Find where the given text appears and provide that cell's center as [x, y] coordinate. 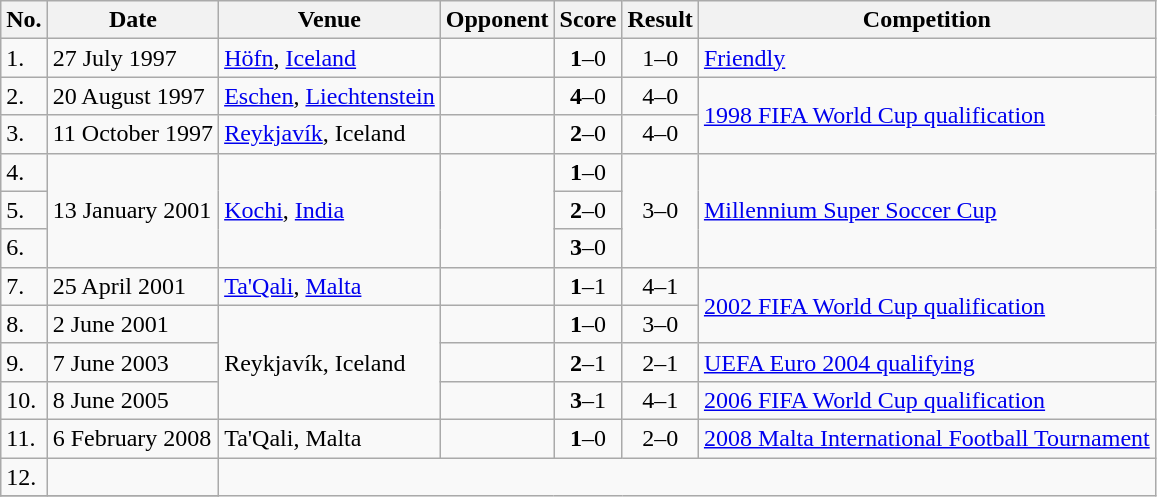
2002 FIFA World Cup qualification [926, 305]
8 June 2005 [132, 400]
13 January 2001 [132, 210]
UEFA Euro 2004 qualifying [926, 362]
2 June 2001 [132, 324]
4. [24, 172]
2008 Malta International Football Tournament [926, 438]
Kochi, India [330, 210]
25 April 2001 [132, 286]
Eschen, Liechtenstein [330, 96]
12. [24, 477]
8. [24, 324]
1. [24, 58]
10. [24, 400]
Date [132, 20]
Competition [926, 20]
Friendly [926, 58]
9. [24, 362]
Millennium Super Soccer Cup [926, 210]
Result [660, 20]
1998 FIFA World Cup qualification [926, 115]
27 July 1997 [132, 58]
7 June 2003 [132, 362]
20 August 1997 [132, 96]
5. [24, 210]
7. [24, 286]
11 October 1997 [132, 134]
6 February 2008 [132, 438]
Höfn, Iceland [330, 58]
3. [24, 134]
3–1 [588, 400]
1–1 [588, 286]
Score [588, 20]
Venue [330, 20]
11. [24, 438]
2006 FIFA World Cup qualification [926, 400]
Opponent [497, 20]
6. [24, 248]
No. [24, 20]
2. [24, 96]
